Pinpoint the cell where the given text exists, returning its (X, Y) midpoint coordinate. 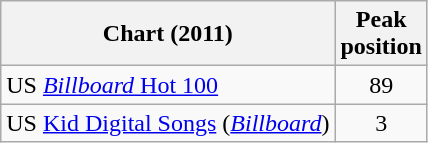
US Kid Digital Songs (Billboard) (168, 123)
US Billboard Hot 100 (168, 85)
Chart (2011) (168, 34)
3 (381, 123)
Peakposition (381, 34)
89 (381, 85)
